From the cell containing the given text, extract its center point as [X, Y] coordinate. 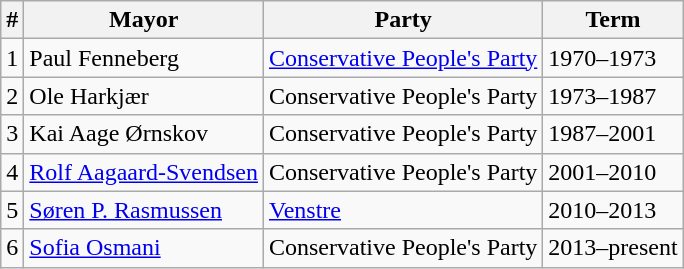
6 [12, 248]
Mayor [144, 20]
5 [12, 210]
1970–1973 [613, 58]
Kai Aage Ørnskov [144, 134]
Party [402, 20]
Venstre [402, 210]
1 [12, 58]
3 [12, 134]
2 [12, 96]
1973–1987 [613, 96]
Ole Harkjær [144, 96]
Paul Fenneberg [144, 58]
2001–2010 [613, 172]
Rolf Aagaard-Svendsen [144, 172]
Søren P. Rasmussen [144, 210]
Term [613, 20]
1987–2001 [613, 134]
2013–present [613, 248]
4 [12, 172]
Sofia Osmani [144, 248]
# [12, 20]
2010–2013 [613, 210]
